Return [X, Y] of the center of cell containing provided text 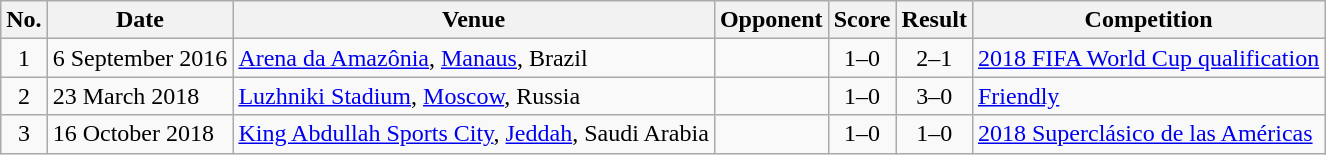
2018 FIFA World Cup qualification [1148, 58]
2–1 [934, 58]
Result [934, 20]
1 [24, 58]
Competition [1148, 20]
3–0 [934, 96]
Arena da Amazônia, Manaus, Brazil [474, 58]
King Abdullah Sports City, Jeddah, Saudi Arabia [474, 134]
Friendly [1148, 96]
Luzhniki Stadium, Moscow, Russia [474, 96]
Score [862, 20]
Venue [474, 20]
2018 Superclásico de las Américas [1148, 134]
No. [24, 20]
16 October 2018 [140, 134]
2 [24, 96]
23 March 2018 [140, 96]
Opponent [771, 20]
6 September 2016 [140, 58]
Date [140, 20]
3 [24, 134]
